Provide the (x, y) coordinate of the cell's center where the given text is located.  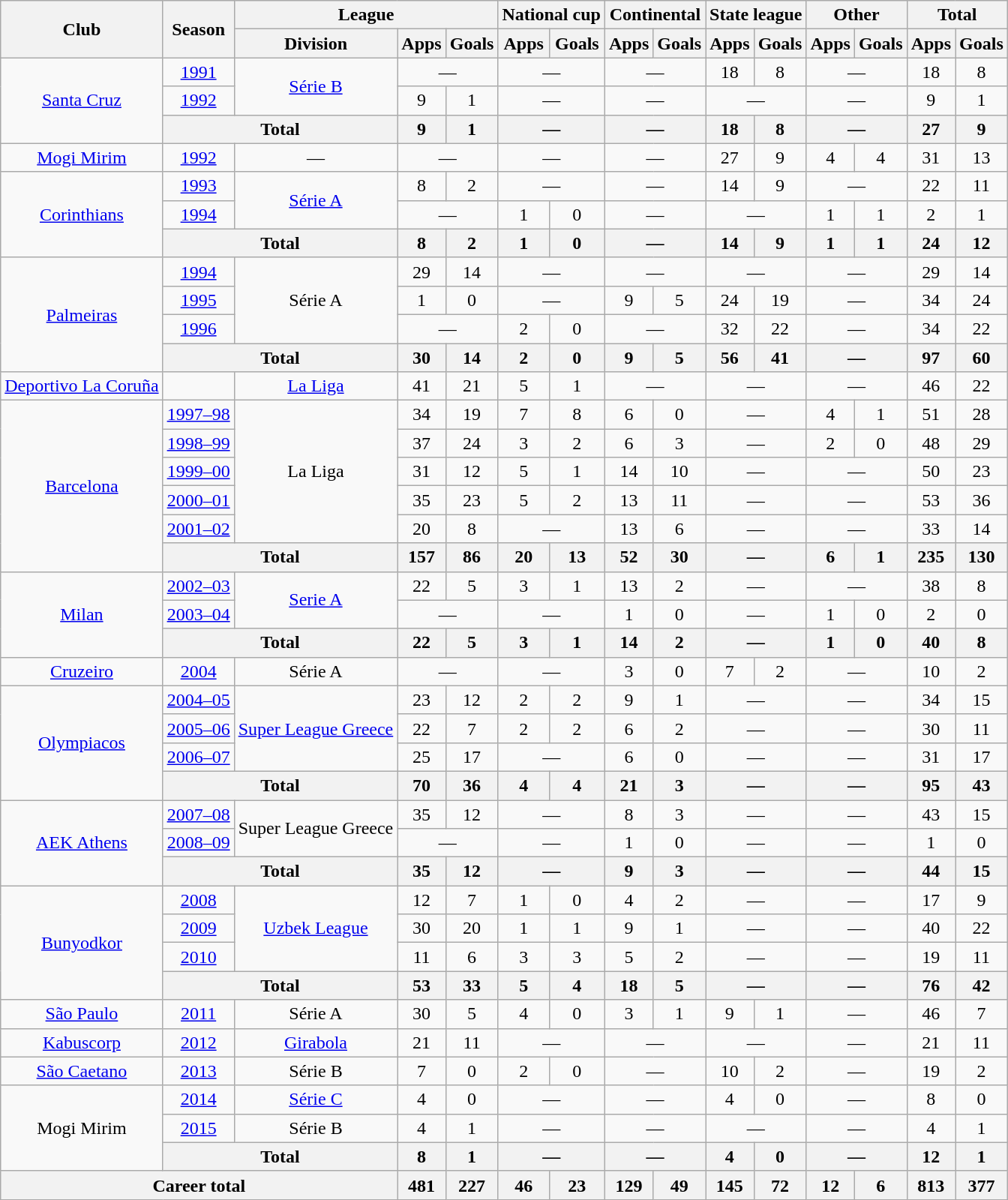
Corinthians (82, 214)
Milan (82, 614)
Palmeiras (82, 314)
1995 (198, 300)
Other (856, 15)
51 (931, 415)
32 (730, 328)
2004 (198, 671)
2003–04 (198, 614)
Barcelona (82, 486)
70 (421, 785)
76 (931, 985)
95 (931, 785)
Kabuscorp (82, 1042)
377 (982, 1185)
Série C (316, 1099)
28 (982, 415)
2013 (198, 1071)
145 (730, 1185)
481 (421, 1185)
National cup (551, 15)
2002–03 (198, 586)
86 (472, 557)
2009 (198, 928)
1999–00 (198, 472)
Continental (655, 15)
Serie A (316, 600)
129 (628, 1185)
60 (982, 358)
157 (421, 557)
25 (421, 757)
São Paulo (82, 1014)
1991 (198, 72)
2012 (198, 1042)
2000–01 (198, 500)
130 (982, 557)
235 (931, 557)
1997–98 (198, 415)
2011 (198, 1014)
97 (931, 358)
38 (931, 586)
1993 (198, 186)
72 (780, 1185)
2014 (198, 1099)
49 (679, 1185)
2010 (198, 957)
48 (931, 443)
Bunyodkor (82, 943)
Deportivo La Coruña (82, 386)
2006–07 (198, 757)
2008–09 (198, 843)
2001–02 (198, 529)
State league (756, 15)
2008 (198, 900)
1998–99 (198, 443)
League (366, 15)
Olympiacos (82, 742)
Season (198, 29)
Cruzeiro (82, 671)
Division (316, 43)
227 (472, 1185)
44 (931, 871)
São Caetano (82, 1071)
AEK Athens (82, 842)
813 (931, 1185)
1996 (198, 328)
Santa Cruz (82, 100)
52 (628, 557)
2007–08 (198, 814)
56 (730, 358)
Girabola (316, 1042)
37 (421, 443)
2015 (198, 1128)
Uzbek League (316, 928)
2005–06 (198, 728)
50 (931, 472)
2004–05 (198, 700)
Career total (199, 1185)
42 (982, 985)
Club (82, 29)
